Provide the [X, Y] coordinate of the cell's center where the given text is located.  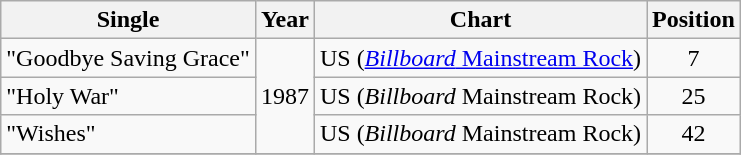
"Goodbye Saving Grace" [128, 58]
42 [694, 134]
1987 [284, 96]
"Wishes" [128, 134]
Chart [480, 20]
25 [694, 96]
Single [128, 20]
7 [694, 58]
Position [694, 20]
Year [284, 20]
"Holy War" [128, 96]
